Determine the (x, y) coordinate at the center of the cell enclosing the given text.  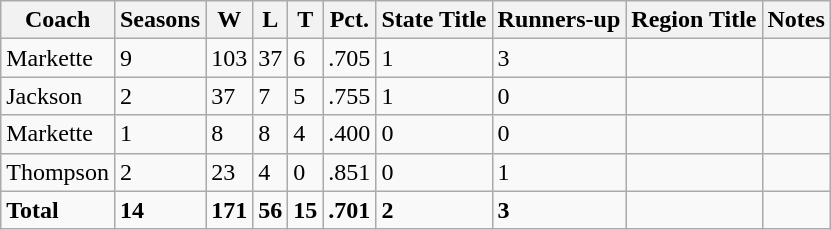
Runners-up (559, 20)
15 (306, 210)
5 (306, 96)
.400 (350, 134)
Thompson (58, 172)
Seasons (160, 20)
Coach (58, 20)
9 (160, 58)
.705 (350, 58)
W (230, 20)
103 (230, 58)
171 (230, 210)
6 (306, 58)
T (306, 20)
Region Title (694, 20)
.755 (350, 96)
7 (270, 96)
.851 (350, 172)
14 (160, 210)
State Title (434, 20)
56 (270, 210)
Pct. (350, 20)
Total (58, 210)
Notes (796, 20)
L (270, 20)
Jackson (58, 96)
.701 (350, 210)
23 (230, 172)
